Search for the cell housing the specified text and yield its (X, Y) center coordinate. 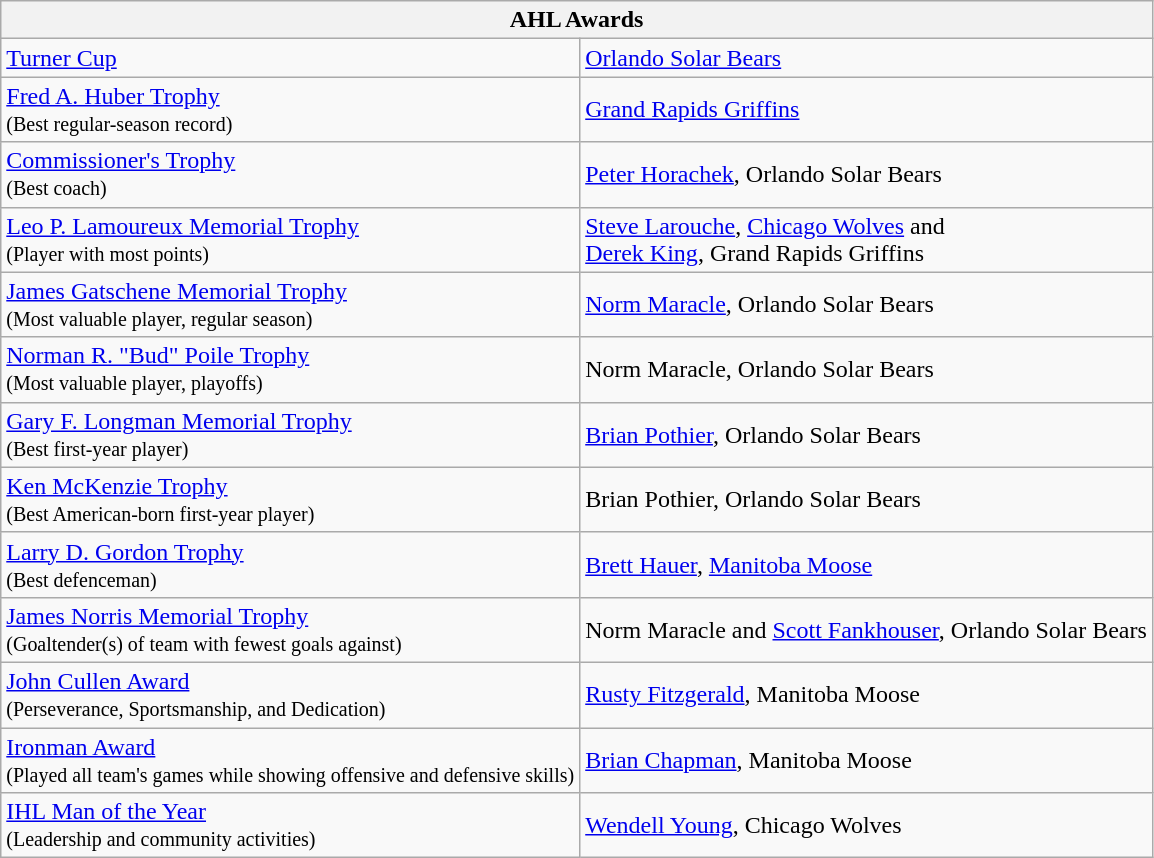
Norman R. "Bud" Poile Trophy(Most valuable player, playoffs) (290, 370)
Rusty Fitzgerald, Manitoba Moose (866, 694)
Brian Chapman, Manitoba Moose (866, 760)
James Gatschene Memorial Trophy(Most valuable player, regular season) (290, 304)
Larry D. Gordon Trophy(Best defenceman) (290, 564)
AHL Awards (577, 20)
Fred A. Huber Trophy(Best regular-season record) (290, 110)
Leo P. Lamoureux Memorial Trophy(Player with most points) (290, 240)
Commissioner's Trophy (Best coach) (290, 174)
Orlando Solar Bears (866, 58)
Gary F. Longman Memorial Trophy(Best first-year player) (290, 434)
Ironman Award(Played all team's games while showing offensive and defensive skills) (290, 760)
Ken McKenzie Trophy(Best American-born first-year player) (290, 500)
Wendell Young, Chicago Wolves (866, 826)
James Norris Memorial Trophy(Goaltender(s) of team with fewest goals against) (290, 630)
Steve Larouche, Chicago Wolves andDerek King, Grand Rapids Griffins (866, 240)
Norm Maracle and Scott Fankhouser, Orlando Solar Bears (866, 630)
Grand Rapids Griffins (866, 110)
Turner Cup (290, 58)
Peter Horachek, Orlando Solar Bears (866, 174)
Brett Hauer, Manitoba Moose (866, 564)
IHL Man of the Year(Leadership and community activities) (290, 826)
John Cullen Award(Perseverance, Sportsmanship, and Dedication) (290, 694)
